For the text-containing cell, return its midpoint in (x, y) coordinate format. 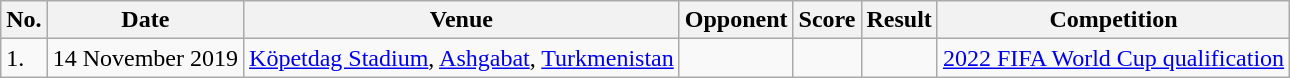
14 November 2019 (145, 58)
Köpetdag Stadium, Ashgabat, Turkmenistan (462, 58)
1. (24, 58)
Venue (462, 20)
Opponent (736, 20)
Competition (1113, 20)
Result (899, 20)
2022 FIFA World Cup qualification (1113, 58)
No. (24, 20)
Date (145, 20)
Score (827, 20)
